Find where the given text appears and provide that cell's center as [x, y] coordinate. 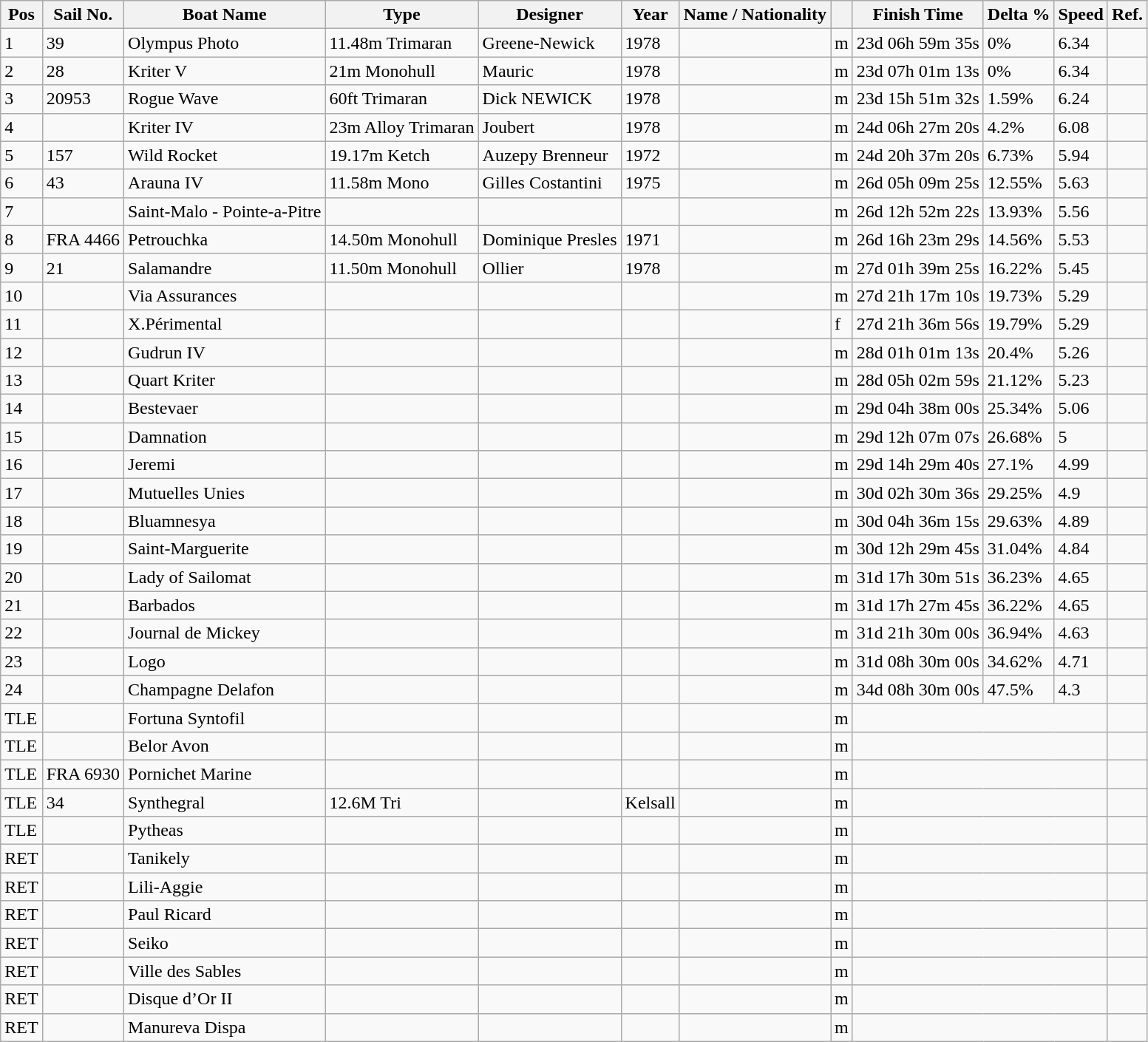
Synthegral [225, 802]
16.22% [1019, 268]
Pytheas [225, 831]
16 [21, 465]
29d 04h 38m 00s [918, 409]
1975 [651, 183]
36.94% [1019, 633]
f [842, 324]
27d 21h 17m 10s [918, 296]
Seiko [225, 943]
Paul Ricard [225, 915]
31d 21h 30m 00s [918, 633]
5.23 [1081, 381]
34d 08h 30m 00s [918, 689]
11 [21, 324]
4.71 [1081, 661]
6 [21, 183]
Designer [550, 15]
12.55% [1019, 183]
28 [83, 71]
4.63 [1081, 633]
4.3 [1081, 689]
21m Monohull [402, 71]
Bluamnesya [225, 521]
30d 02h 30m 36s [918, 493]
4.84 [1081, 549]
31d 17h 30m 51s [918, 577]
20.4% [1019, 353]
15 [21, 437]
23d 06h 59m 35s [918, 43]
Lady of Sailomat [225, 577]
Mutuelles Unies [225, 493]
Wild Rocket [225, 155]
1971 [651, 239]
5.56 [1081, 211]
Auzepy Brenneur [550, 155]
Name / Nationality [755, 15]
Speed [1081, 15]
43 [83, 183]
Boat Name [225, 15]
24d 06h 27m 20s [918, 127]
5.45 [1081, 268]
6.24 [1081, 99]
11.48m Trimaran [402, 43]
Dominique Presles [550, 239]
Salamandre [225, 268]
Gudrun IV [225, 353]
27d 21h 36m 56s [918, 324]
FRA 4466 [83, 239]
Fortuna Syntofil [225, 718]
11.58m Mono [402, 183]
12 [21, 353]
9 [21, 268]
27d 01h 39m 25s [918, 268]
4.9 [1081, 493]
Journal de Mickey [225, 633]
Rogue Wave [225, 99]
47.5% [1019, 689]
Ollier [550, 268]
Sail No. [83, 15]
Finish Time [918, 15]
Mauric [550, 71]
31.04% [1019, 549]
28d 01h 01m 13s [918, 353]
26d 12h 52m 22s [918, 211]
Delta % [1019, 15]
19 [21, 549]
17 [21, 493]
Kriter IV [225, 127]
Olympus Photo [225, 43]
Quart Kriter [225, 381]
Ref. [1127, 15]
4.89 [1081, 521]
5.53 [1081, 239]
Jeremi [225, 465]
30d 04h 36m 15s [918, 521]
10 [21, 296]
6.08 [1081, 127]
6.73% [1019, 155]
5.26 [1081, 353]
36.23% [1019, 577]
26d 05h 09m 25s [918, 183]
21.12% [1019, 381]
18 [21, 521]
Belor Avon [225, 746]
19.73% [1019, 296]
29d 14h 29m 40s [918, 465]
31d 08h 30m 00s [918, 661]
24d 20h 37m 20s [918, 155]
4.99 [1081, 465]
5.06 [1081, 409]
3 [21, 99]
12.6M Tri [402, 802]
Bestevaer [225, 409]
Barbados [225, 605]
13.93% [1019, 211]
Dick NEWICK [550, 99]
4.2% [1019, 127]
X.Périmental [225, 324]
Pos [21, 15]
23 [21, 661]
31d 17h 27m 45s [918, 605]
Via Assurances [225, 296]
34 [83, 802]
60ft Trimaran [402, 99]
Champagne Delafon [225, 689]
Saint-Malo - Pointe-a-Pitre [225, 211]
4 [21, 127]
23m Alloy Trimaran [402, 127]
Greene-Newick [550, 43]
25.34% [1019, 409]
Pornichet Marine [225, 774]
Year [651, 15]
Logo [225, 661]
Kelsall [651, 802]
8 [21, 239]
39 [83, 43]
20953 [83, 99]
2 [21, 71]
34.62% [1019, 661]
5.94 [1081, 155]
Gilles Costantini [550, 183]
24 [21, 689]
5.63 [1081, 183]
FRA 6930 [83, 774]
Saint-Marguerite [225, 549]
29d 12h 07m 07s [918, 437]
30d 12h 29m 45s [918, 549]
Tanikely [225, 859]
22 [21, 633]
14.56% [1019, 239]
Kriter V [225, 71]
157 [83, 155]
Type [402, 15]
Ville des Sables [225, 971]
1972 [651, 155]
Arauna IV [225, 183]
26.68% [1019, 437]
Disque d’Or II [225, 999]
14.50m Monohull [402, 239]
23d 07h 01m 13s [918, 71]
29.25% [1019, 493]
Joubert [550, 127]
1 [21, 43]
29.63% [1019, 521]
1.59% [1019, 99]
Manureva Dispa [225, 1027]
11.50m Monohull [402, 268]
23d 15h 51m 32s [918, 99]
26d 16h 23m 29s [918, 239]
Lili-Aggie [225, 887]
36.22% [1019, 605]
19.17m Ketch [402, 155]
13 [21, 381]
Petrouchka [225, 239]
19.79% [1019, 324]
Damnation [225, 437]
20 [21, 577]
27.1% [1019, 465]
28d 05h 02m 59s [918, 381]
7 [21, 211]
14 [21, 409]
